Capture the cell that displays the provided text and extract its [X, Y] central coordinate. 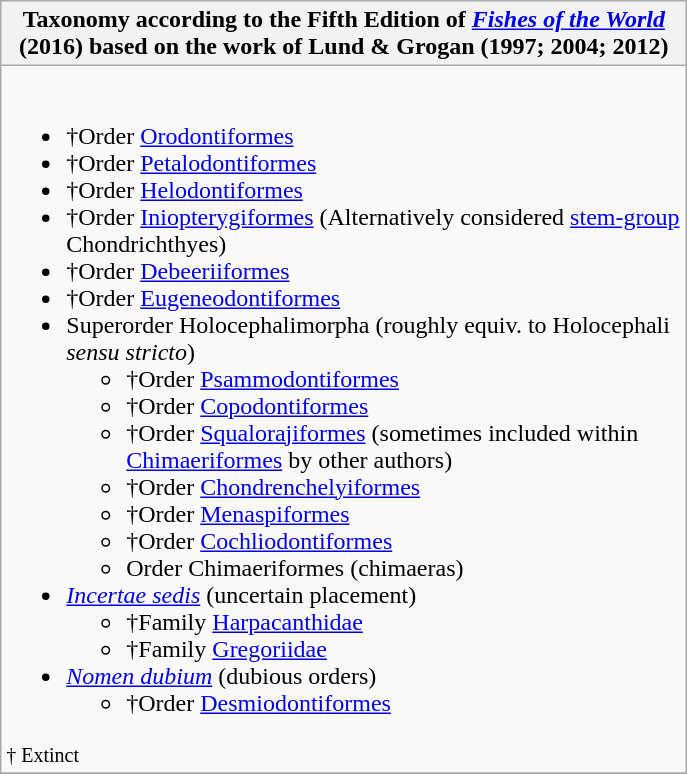
Taxonomy according to the Fifth Edition of Fishes of the World (2016) based on the work of Lund & Grogan (1997; 2004; 2012) [344, 34]
